Output the [x, y] coordinate of the center of the cell containing the given text.  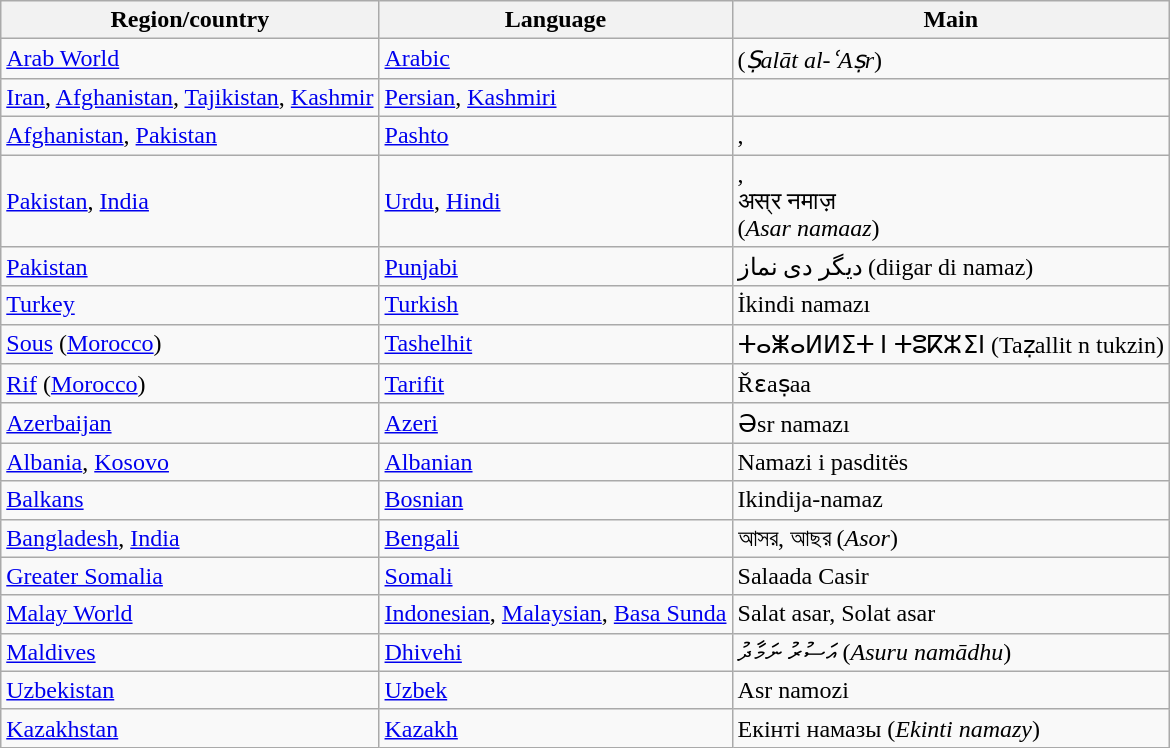
Namazi i pasditës [951, 462]
Punjabi [556, 267]
Greater Somalia [190, 576]
Turkey [190, 305]
ⵜⴰⵥⴰⵍⵍⵉⵜ ⵏ ⵜⵓⴽⵣⵉⵏ (Taẓallit n tukzin) [951, 344]
އަސުރު ނަމާދު (Asuru namādhu) [951, 652]
Arabic [556, 59]
Urdu, Hindi [556, 200]
Region/country [190, 20]
Afghanistan, Pakistan [190, 135]
Dhivehi [556, 652]
Pakistan [190, 267]
Somali [556, 576]
Salat asar, Solat asar [951, 614]
Albanian [556, 462]
Uzbek [556, 690]
Ikindija-namaz [951, 500]
Balkans [190, 500]
(Ṣalāt al-ʿAṣr) [951, 59]
Pashto [556, 135]
Bengali [556, 538]
Uzbekistan [190, 690]
Rif (Morocco) [190, 384]
Bangladesh, India [190, 538]
Tarifit [556, 384]
Language [556, 20]
Albania, Kosovo [190, 462]
دیگر دی نماز (diigar di namaz) [951, 267]
Arab World [190, 59]
Iran, Afghanistan, Tajikistan, Kashmir [190, 97]
Asr namozi [951, 690]
Екінті намазы (Ekinti namazy) [951, 728]
İkindi namazı [951, 305]
Azerbaijan [190, 423]
Sous (Morocco) [190, 344]
Tashelhit [556, 344]
Əsr namazı [951, 423]
Pakistan, India [190, 200]
Kazakhstan [190, 728]
Persian, Kashmiri [556, 97]
, [951, 135]
,अस्र नमाज़(Asar namaaz) [951, 200]
Maldives [190, 652]
Bosnian [556, 500]
Azeri [556, 423]
Main [951, 20]
আসর, আছর (Asor) [951, 538]
Malay World [190, 614]
Turkish [556, 305]
Salaada Casir [951, 576]
Indonesian, Malaysian, Basa Sunda [556, 614]
Kazakh [556, 728]
Řɛaṣaa [951, 384]
